Output the (x, y) coordinate of the center of the cell containing the given text.  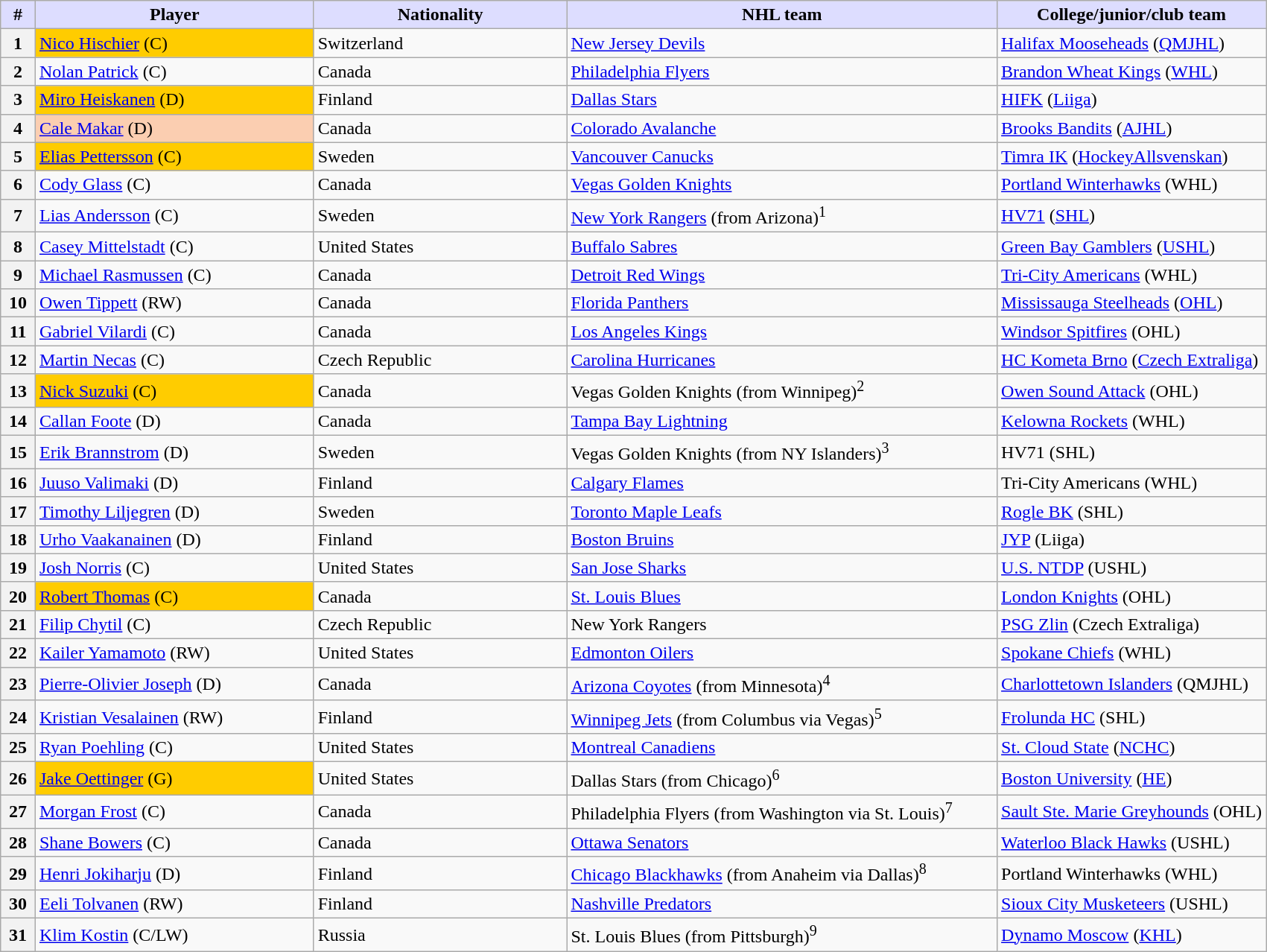
Switzerland (440, 43)
Brandon Wheat Kings (WHL) (1132, 72)
25 (18, 748)
Timra IK (HockeyAllsvenskan) (1132, 156)
Boston Bruins (782, 539)
Pierre-Olivier Joseph (D) (174, 684)
Brooks Bandits (AJHL) (1132, 128)
21 (18, 625)
HIFK (Liiga) (1132, 100)
Urho Vaakanainen (D) (174, 539)
13 (18, 390)
Edmonton Oilers (782, 653)
Robert Thomas (C) (174, 596)
Martin Necas (C) (174, 360)
Player (174, 15)
29 (18, 873)
PSG Zlin (Czech Extraliga) (1132, 625)
London Knights (OHL) (1132, 596)
College/junior/club team (1132, 15)
Michael Rasmussen (C) (174, 275)
Calgary Flames (782, 483)
New York Rangers (from Arizona)1 (782, 216)
7 (18, 216)
18 (18, 539)
3 (18, 100)
Jake Oettinger (G) (174, 779)
JYP (Liiga) (1132, 539)
15 (18, 453)
Nationality (440, 15)
Carolina Hurricanes (782, 360)
12 (18, 360)
New Jersey Devils (782, 43)
Shane Bowers (C) (174, 842)
Dynamo Moscow (KHL) (1132, 936)
Buffalo Sabres (782, 247)
5 (18, 156)
4 (18, 128)
Frolunda HC (SHL) (1132, 717)
Sioux City Musketeers (USHL) (1132, 904)
Halifax Mooseheads (QMJHL) (1132, 43)
Montreal Canadiens (782, 748)
Cale Makar (D) (174, 128)
Mississauga Steelheads (OHL) (1132, 303)
Sault Ste. Marie Greyhounds (OHL) (1132, 812)
Waterloo Black Hawks (USHL) (1132, 842)
28 (18, 842)
Winnipeg Jets (from Columbus via Vegas)5 (782, 717)
U.S. NTDP (USHL) (1132, 568)
Dallas Stars (782, 100)
30 (18, 904)
Josh Norris (C) (174, 568)
Vancouver Canucks (782, 156)
16 (18, 483)
Miro Heiskanen (D) (174, 100)
Callan Foote (D) (174, 422)
Cody Glass (C) (174, 185)
2 (18, 72)
Morgan Frost (C) (174, 812)
Detroit Red Wings (782, 275)
# (18, 15)
Lias Andersson (C) (174, 216)
Spokane Chiefs (WHL) (1132, 653)
Owen Tippett (RW) (174, 303)
1 (18, 43)
Gabriel Vilardi (C) (174, 331)
11 (18, 331)
Kristian Vesalainen (RW) (174, 717)
Windsor Spitfires (OHL) (1132, 331)
8 (18, 247)
Boston University (HE) (1132, 779)
Green Bay Gamblers (USHL) (1132, 247)
Kailer Yamamoto (RW) (174, 653)
26 (18, 779)
HC Kometa Brno (Czech Extraliga) (1132, 360)
10 (18, 303)
Vegas Golden Knights (from NY Islanders)3 (782, 453)
31 (18, 936)
Charlottetown Islanders (QMJHL) (1132, 684)
Klim Kostin (C/LW) (174, 936)
Toronto Maple Leafs (782, 511)
Chicago Blackhawks (from Anaheim via Dallas)8 (782, 873)
Florida Panthers (782, 303)
Nick Suzuki (C) (174, 390)
Colorado Avalanche (782, 128)
Ottawa Senators (782, 842)
Elias Pettersson (C) (174, 156)
NHL team (782, 15)
9 (18, 275)
27 (18, 812)
Timothy Liljegren (D) (174, 511)
Los Angeles Kings (782, 331)
Dallas Stars (from Chicago)6 (782, 779)
St. Louis Blues (from Pittsburgh)9 (782, 936)
Nolan Patrick (C) (174, 72)
Eeli Tolvanen (RW) (174, 904)
20 (18, 596)
Philadelphia Flyers (782, 72)
Erik Brannstrom (D) (174, 453)
Arizona Coyotes (from Minnesota)4 (782, 684)
Juuso Valimaki (D) (174, 483)
Ryan Poehling (C) (174, 748)
St. Cloud State (NCHC) (1132, 748)
Vegas Golden Knights (from Winnipeg)2 (782, 390)
Nashville Predators (782, 904)
14 (18, 422)
19 (18, 568)
Rogle BK (SHL) (1132, 511)
Casey Mittelstadt (C) (174, 247)
Philadelphia Flyers (from Washington via St. Louis)7 (782, 812)
Vegas Golden Knights (782, 185)
23 (18, 684)
New York Rangers (782, 625)
Russia (440, 936)
24 (18, 717)
22 (18, 653)
Kelowna Rockets (WHL) (1132, 422)
Tampa Bay Lightning (782, 422)
Henri Jokiharju (D) (174, 873)
Owen Sound Attack (OHL) (1132, 390)
6 (18, 185)
San Jose Sharks (782, 568)
17 (18, 511)
Filip Chytil (C) (174, 625)
Nico Hischier (C) (174, 43)
St. Louis Blues (782, 596)
